Determine the [x, y] coordinate at the center of the cell enclosing the given text.  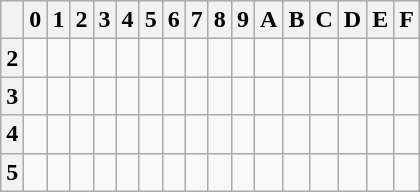
C [324, 20]
9 [242, 20]
6 [174, 20]
7 [196, 20]
F [407, 20]
0 [36, 20]
D [352, 20]
8 [220, 20]
1 [58, 20]
B [296, 20]
A [268, 20]
E [380, 20]
